Identify which cell holds the provided text, then report its (x, y) central coordinate. 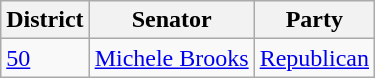
District (45, 20)
Party (314, 20)
50 (45, 58)
Michele Brooks (172, 58)
Senator (172, 20)
Republican (314, 58)
